Pinpoint the cell where the given text exists, returning its [X, Y] midpoint coordinate. 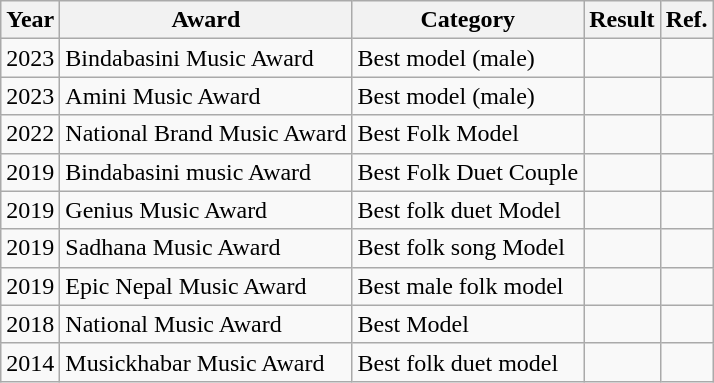
2022 [30, 134]
Category [468, 20]
2014 [30, 362]
Genius Music Award [206, 210]
Bindabasini music Award [206, 172]
Best folk duet Model [468, 210]
Best male folk model [468, 286]
Best Folk Duet Couple [468, 172]
Sadhana Music Award [206, 248]
2018 [30, 324]
Year [30, 20]
Best folk song Model [468, 248]
National Music Award [206, 324]
Best Model [468, 324]
Result [622, 20]
Bindabasini Music Award [206, 58]
Award [206, 20]
Amini Music Award [206, 96]
Musickhabar Music Award [206, 362]
Epic Nepal Music Award [206, 286]
National Brand Music Award [206, 134]
Best Folk Model [468, 134]
Ref. [686, 20]
Best folk duet model [468, 362]
